Output the (x, y) coordinate of the center of the cell containing the given text.  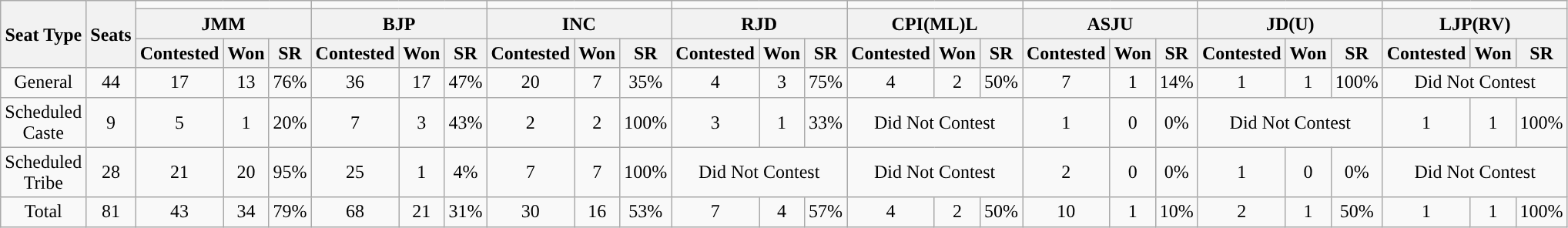
Seat Type (43, 34)
13 (246, 82)
57% (826, 212)
Scheduled Caste (43, 122)
10 (1067, 212)
JMM (223, 24)
31% (465, 212)
5 (179, 122)
14% (1177, 82)
RJD (759, 24)
ASJU (1111, 24)
43 (179, 212)
JD(U) (1290, 24)
44 (111, 82)
68 (355, 212)
9 (111, 122)
53% (645, 212)
33% (826, 122)
20% (290, 122)
75% (826, 82)
43% (465, 122)
79% (290, 212)
Seats (111, 34)
95% (290, 173)
CPI(ML)L (935, 24)
General (43, 82)
47% (465, 82)
30 (531, 212)
4% (465, 173)
INC (579, 24)
25 (355, 173)
16 (598, 212)
36 (355, 82)
BJP (399, 24)
Total (43, 212)
34 (246, 212)
Scheduled Tribe (43, 173)
76% (290, 82)
81 (111, 212)
LJP(RV) (1475, 24)
10% (1177, 212)
35% (645, 82)
28 (111, 173)
